Pinpoint the cell where the given text exists, returning its [X, Y] midpoint coordinate. 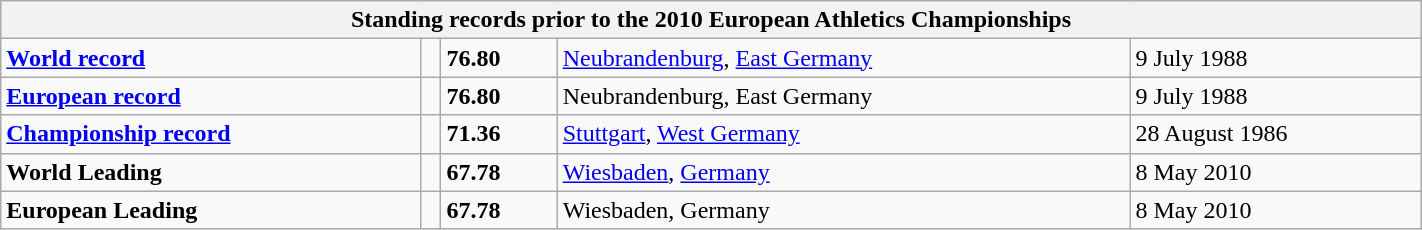
71.36 [499, 134]
European record [211, 96]
World record [211, 58]
World Leading [211, 172]
European Leading [211, 210]
Standing records prior to the 2010 European Athletics Championships [711, 20]
Championship record [211, 134]
Stuttgart, West Germany [844, 134]
28 August 1986 [1276, 134]
